Return the (x, y) coordinate for the center point of the cell that contains the specified text.  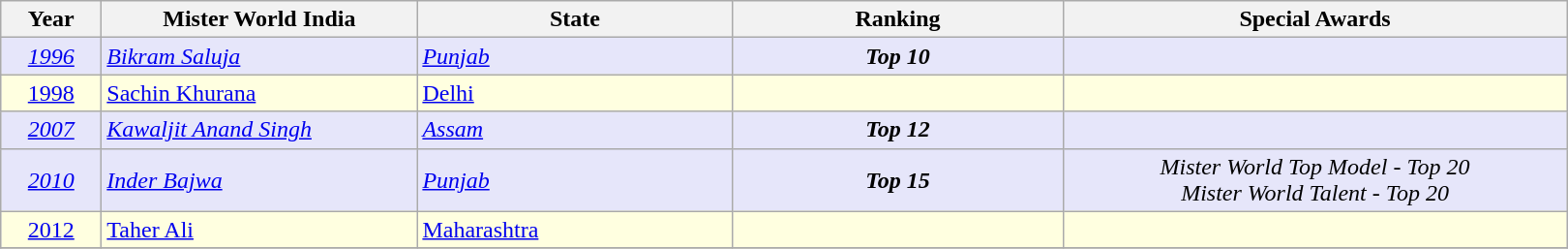
1998 (51, 93)
2012 (51, 230)
Top 15 (898, 180)
State (575, 19)
Inder Bajwa (259, 180)
Bikram Saluja (259, 56)
Taher Ali (259, 230)
Assam (575, 130)
Special Awards (1314, 19)
Mister World Top Model - Top 20Mister World Talent - Top 20 (1314, 180)
Delhi (575, 93)
Maharashtra (575, 230)
Top 10 (898, 56)
1996 (51, 56)
Mister World India (259, 19)
Kawaljit Anand Singh (259, 130)
Sachin Khurana (259, 93)
Ranking (898, 19)
2010 (51, 180)
2007 (51, 130)
Top 12 (898, 130)
Year (51, 19)
